Determine the (x, y) coordinate at the center of the cell enclosing the given text.  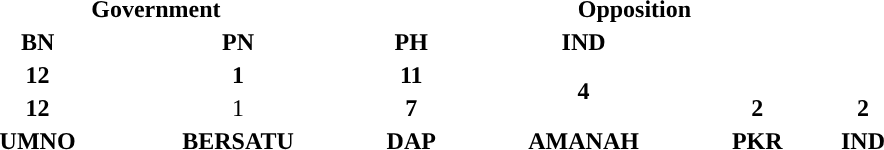
IND (584, 42)
PN (238, 42)
2 (758, 108)
PH (412, 42)
4 (584, 92)
11 (412, 75)
7 (412, 108)
